Pinpoint the cell where the given text exists, returning its (X, Y) midpoint coordinate. 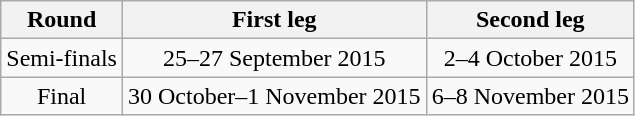
2–4 October 2015 (530, 58)
25–27 September 2015 (274, 58)
Round (62, 20)
First leg (274, 20)
30 October–1 November 2015 (274, 96)
Second leg (530, 20)
Semi-finals (62, 58)
6–8 November 2015 (530, 96)
Final (62, 96)
